Return the [X, Y] coordinate for the center point of the cell that contains the specified text.  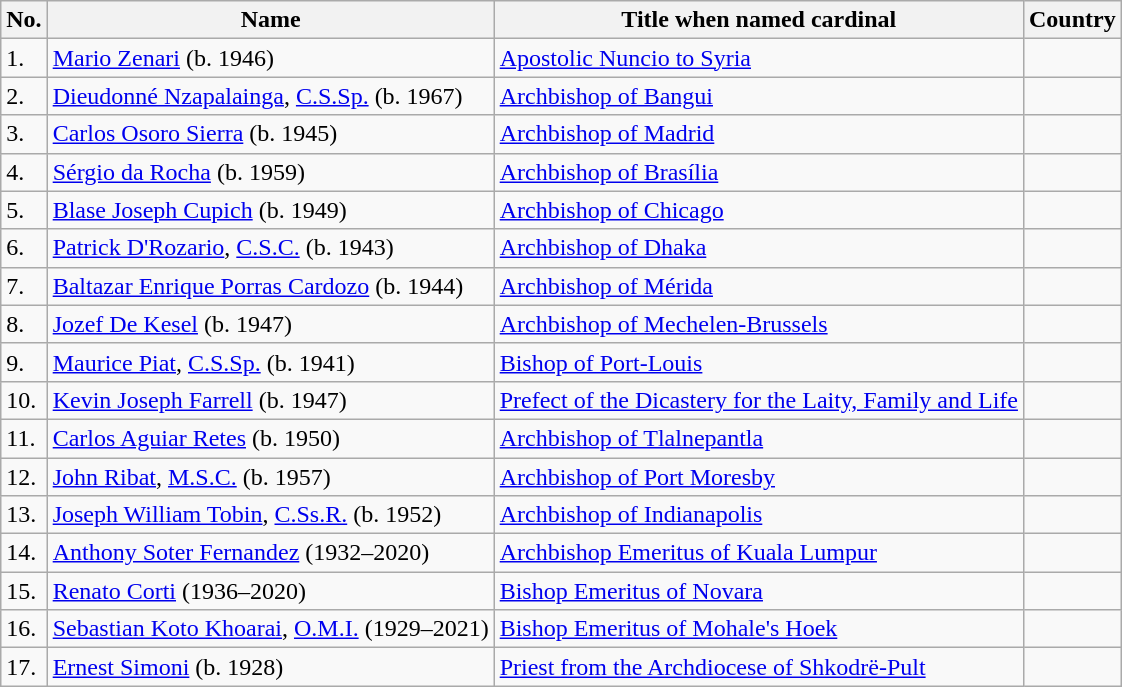
Title when named cardinal [758, 20]
2. [24, 96]
6. [24, 248]
4. [24, 172]
Prefect of the Dicastery for the Laity, Family and Life [758, 400]
Sebastian Koto Khoarai, O.M.I. (1929–2021) [270, 629]
Carlos Aguiar Retes (b. 1950) [270, 438]
Name [270, 20]
Apostolic Nuncio to Syria [758, 58]
Sérgio da Rocha (b. 1959) [270, 172]
7. [24, 286]
Archbishop of Bangui [758, 96]
Carlos Osoro Sierra (b. 1945) [270, 134]
Bishop Emeritus of Mohale's Hoek [758, 629]
9. [24, 362]
3. [24, 134]
Ernest Simoni (b. 1928) [270, 667]
Archbishop of Madrid [758, 134]
Jozef De Kesel (b. 1947) [270, 324]
Dieudonné Nzapalainga, C.S.Sp. (b. 1967) [270, 96]
Patrick D'Rozario, C.S.C. (b. 1943) [270, 248]
Archbishop of Tlalnepantla [758, 438]
1. [24, 58]
Archbishop of Chicago [758, 210]
Bishop Emeritus of Novara [758, 591]
John Ribat, M.S.C. (b. 1957) [270, 477]
No. [24, 20]
Archbishop of Indianapolis [758, 515]
11. [24, 438]
12. [24, 477]
Country [1072, 20]
Renato Corti (1936–2020) [270, 591]
Priest from the Archdiocese of Shkodrë-Pult [758, 667]
Archbishop of Port Moresby [758, 477]
15. [24, 591]
Mario Zenari (b. 1946) [270, 58]
5. [24, 210]
16. [24, 629]
8. [24, 324]
Archbishop of Mechelen-Brussels [758, 324]
Baltazar Enrique Porras Cardozo (b. 1944) [270, 286]
Kevin Joseph Farrell (b. 1947) [270, 400]
14. [24, 553]
10. [24, 400]
Archbishop of Brasília [758, 172]
Anthony Soter Fernandez (1932–2020) [270, 553]
Archbishop Emeritus of Kuala Lumpur [758, 553]
Archbishop of Dhaka [758, 248]
Maurice Piat, C.S.Sp. (b. 1941) [270, 362]
Blase Joseph Cupich (b. 1949) [270, 210]
Archbishop of Mérida [758, 286]
Joseph William Tobin, C.Ss.R. (b. 1952) [270, 515]
13. [24, 515]
Bishop of Port-Louis [758, 362]
17. [24, 667]
